Pinpoint the cell where the given text exists, returning its (X, Y) midpoint coordinate. 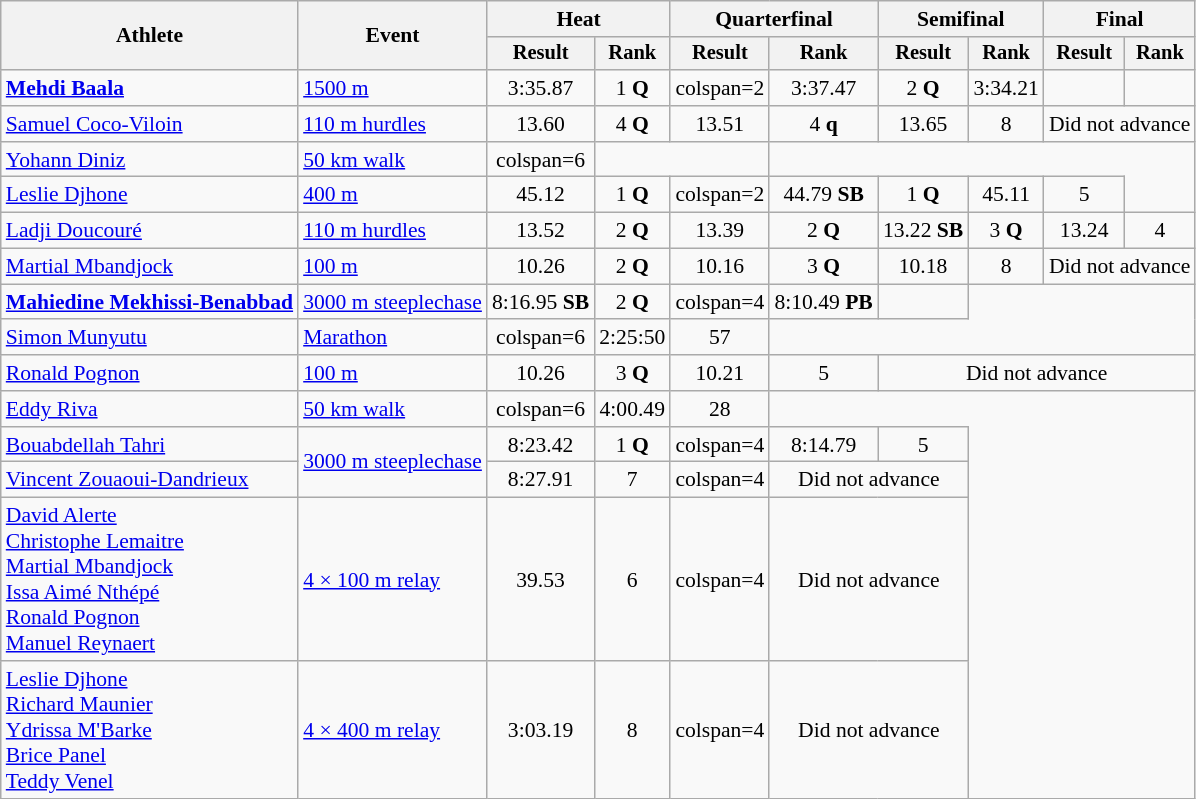
8:14.79 (823, 445)
Mehdi Baala (150, 88)
Heat (578, 19)
400 m (392, 195)
Marathon (392, 338)
8:16.95 SB (540, 302)
13.60 (540, 124)
13.24 (1084, 231)
David AlerteChristophe LemaitreMartial MbandjockIssa Aimé NthépéRonald PognonManuel Reynaert (150, 580)
4 q (823, 124)
4 (1160, 231)
8:23.42 (540, 445)
Quarterfinal (774, 19)
44.79 SB (823, 195)
Ronald Pognon (150, 373)
10.16 (720, 267)
6 (632, 580)
7 (632, 480)
Ladji Doucouré (150, 231)
Athlete (150, 36)
13.51 (720, 124)
4 Q (632, 124)
3:03.19 (540, 730)
13.52 (540, 231)
13.65 (924, 124)
Leslie DjhoneRichard MaunierYdrissa M'BarkeBrice PanelTeddy Venel (150, 730)
Mahiedine Mekhissi-Benabbad (150, 302)
4 × 100 m relay (392, 580)
45.12 (540, 195)
Simon Munyutu (150, 338)
13.39 (720, 231)
Samuel Coco-Viloin (150, 124)
39.53 (540, 580)
2:25:50 (632, 338)
3:37.47 (823, 88)
Martial Mbandjock (150, 267)
57 (720, 338)
3:34.21 (1006, 88)
10.21 (720, 373)
13.22 SB (924, 231)
3:35.87 (540, 88)
1500 m (392, 88)
Vincent Zouaoui-Dandrieux (150, 480)
Event (392, 36)
28 (720, 409)
8:27.91 (540, 480)
Final (1120, 19)
Semifinal (961, 19)
45.11 (1006, 195)
Bouabdellah Tahri (150, 445)
Leslie Djhone (150, 195)
8:10.49 PB (823, 302)
Eddy Riva (150, 409)
4 × 400 m relay (392, 730)
4:00.49 (632, 409)
10.18 (924, 267)
Yohann Diniz (150, 160)
